For the text-containing cell, return its midpoint in [x, y] coordinate format. 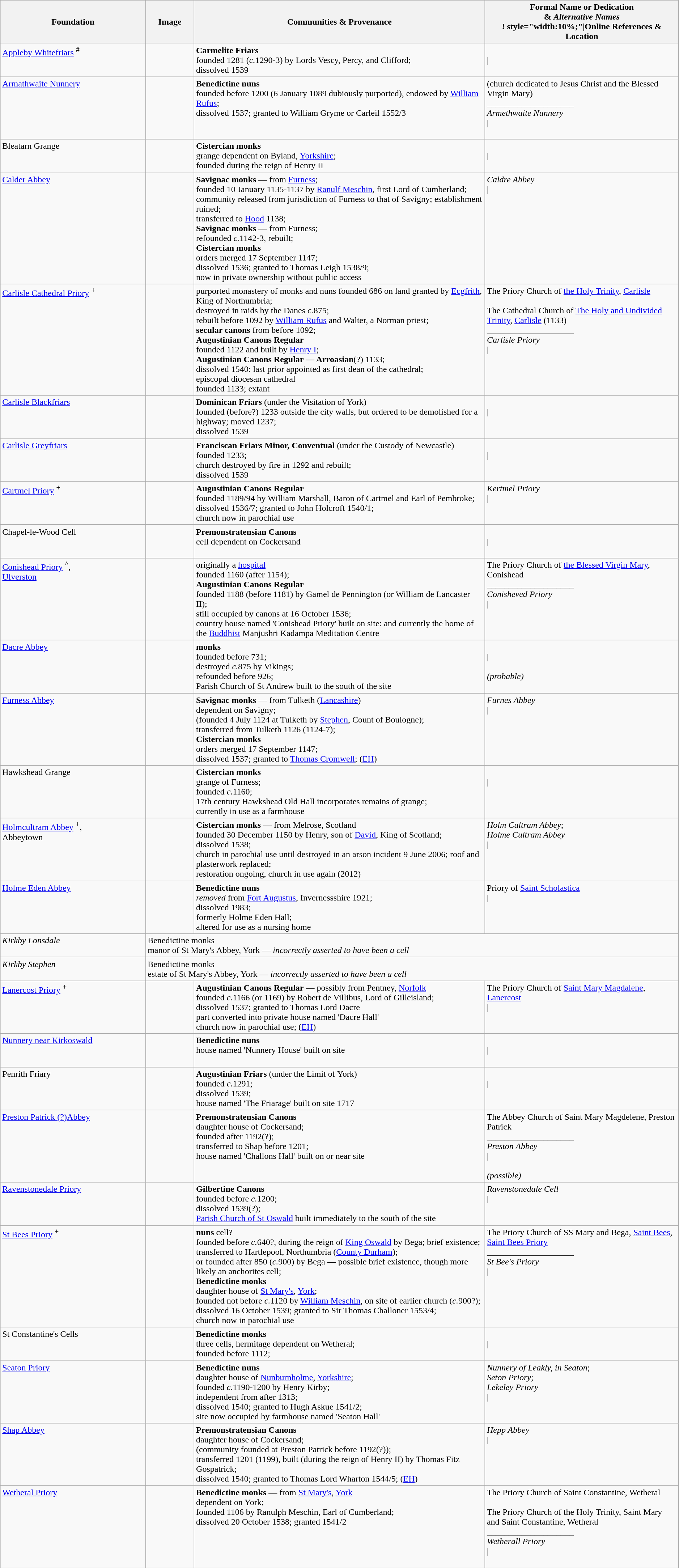
Conishead Priory ^,Ulverston [73, 599]
Benedictine monksthree cells, hermitage dependent on Wetheral;founded before 1112; [340, 1344]
Kirkby Lonsdale [73, 946]
Penrith Friary [73, 1088]
Franciscan Friars Minor, Conventual (under the Custody of Newcastle)founded 1233;church destroyed by fire in 1292 and rebuilt;dissolved 1539 [340, 460]
Calder Abbey [73, 228]
Lanercost Priory + [73, 1007]
Furnes Abbey| [582, 729]
Appleby Whitefriars # [73, 60]
Cistercian monksgrange of Furness;founded c.1160;17th century Hawkshead Old Hall incorporates remains of grange;currently in use as a farmhouse [340, 792]
Carmelite Friarsfounded 1281 (c.1290-3) by Lords Vescy, Percy, and Clifford;dissolved 1539 [340, 60]
Cistercian monksgrange dependent on Byland, Yorkshire;founded during the reign of Henry II [340, 156]
Seaton Priory [73, 1391]
Furness Abbey [73, 729]
Benedictine nunshouse named 'Nunnery House' built on site [340, 1050]
Foundation [73, 22]
Benedictine nunsremoved from Fort Augustus, Invernessshire 1921;dissolved 1983;formerly Holme Eden Hall;altered for use as a nursing home [340, 907]
St Bees Priory + [73, 1276]
Wetheral Priory [73, 1527]
St Constantine's Cells [73, 1344]
The Priory Church of SS Mary and Bega, Saint Bees, Saint Bees Priory____________________St Bee's Priory| [582, 1276]
Augustinian Friars (under the Limit of York)founded c.1291;dissolved 1539;house named 'The Friarage' built on site 1717 [340, 1088]
(church dedicated to Jesus Christ and the Blessed Virgin Mary)____________________Armethwaite Nunnery| [582, 108]
Carlisle Greyfriars [73, 460]
Cartmel Priory + [73, 503]
Nunnery of Leakly, in Seaton;Seton Priory;Lekeley Priory| [582, 1391]
The Abbey Church of Saint Mary Magdelene, Preston Patrick____________________Preston Abbey| (possible) [582, 1146]
Hawkshead Grange [73, 792]
Premonstratensian Canonscell dependent on Cockersand [340, 541]
Dacre Abbey [73, 666]
The Priory Church of the Blessed Virgin Mary, Conishead____________________Conisheved Priory| [582, 599]
Preston Patrick (?)Abbey [73, 1146]
Hepp Abbey| [582, 1454]
Bleatarn Grange [73, 156]
| (probable) [582, 666]
Holme Eden Abbey [73, 907]
Benedictine monksestate of St Mary's Abbey, York — incorrectly asserted to have been a cell [412, 969]
Ravenstonedale Cell| [582, 1204]
Ravenstonedale Priory [73, 1204]
Holmcultram Abbey +, Abbeytown [73, 849]
Gilbertine Canonsfounded before c.1200;dissolved 1539(?);Parish Church of St Oswald built immediately to the south of the site [340, 1204]
Priory of Saint Scholastica| [582, 907]
Benedictine monksmanor of St Mary's Abbey, York — incorrectly asserted to have been a cell [412, 946]
Holm Cultram Abbey;Holme Cultram Abbey| [582, 849]
Armathwaite Nunnery [73, 108]
Shap Abbey [73, 1454]
Carlisle Blackfriars [73, 417]
monksfounded before 731;destroyed c.875 by Vikings;refounded before 926;Parish Church of St Andrew built to the south of the site [340, 666]
Nunnery near Kirkoswald [73, 1050]
Chapel-le-Wood Cell [73, 541]
Formal Name or Dedication & Alternative Names! style="width:10%;"|Online References & Location [582, 22]
Kertmel Priory| [582, 503]
The Priory Church of Saint Mary Magdalene, Lanercost| [582, 1007]
Carlisle Cathedral Priory + [73, 340]
Communities & Provenance [340, 22]
Image [170, 22]
Kirkby Stephen [73, 969]
Caldre Abbey| [582, 228]
